Detect which cell encompasses the target text, then output its [x, y] center coordinate. 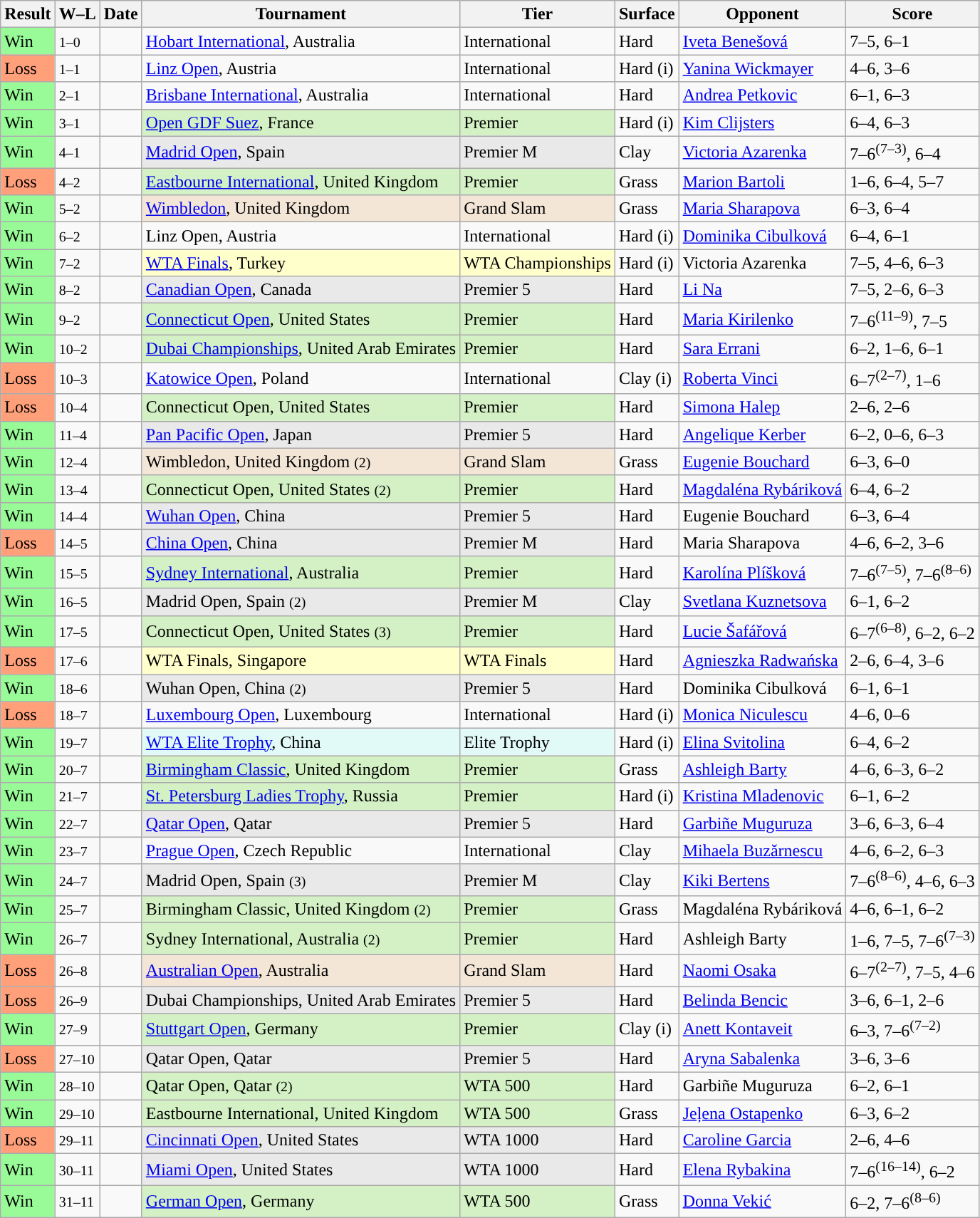
31–11 [77, 1201]
6–3, 6–2 [912, 1113]
Jeļena Ostapenko [762, 1113]
7–2 [77, 263]
WTA Championships [538, 263]
Naomi Osaka [762, 970]
Brisbane International, Australia [301, 95]
Hobart International, Australia [301, 41]
7–6(8–6), 4–6, 6–3 [912, 880]
4–6, 3–6 [912, 68]
6–7(2–7), 7–5, 4–6 [912, 970]
27–9 [77, 1030]
10–4 [77, 407]
Connecticut Open, United States (3) [301, 631]
Cincinnati Open, United States [301, 1140]
Sara Errani [762, 348]
6–2 [77, 236]
Wuhan Open, China (2) [301, 688]
14–4 [77, 516]
Andrea Petkovic [762, 95]
Stuttgart Open, Germany [301, 1030]
6–2, 1–6, 6–1 [912, 348]
20–7 [77, 769]
Lucie Šafářová [762, 631]
Open GDF Suez, France [301, 123]
Svetlana Kuznetsova [762, 602]
Marion Bartoli [762, 182]
Qatar Open, Qatar (2) [301, 1086]
Prague Open, Czech Republic [301, 850]
Maria Kirilenko [762, 319]
Agnieszka Radwańska [762, 661]
9–2 [77, 319]
30–11 [77, 1170]
6–1, 6–3 [912, 95]
6–2, 7–6(8–6) [912, 1201]
29–11 [77, 1140]
Tier [538, 14]
Madrid Open, Spain (2) [301, 602]
6–7(2–7), 1–6 [912, 379]
2–1 [77, 95]
Tournament [301, 14]
Caroline Garcia [762, 1140]
Katowice Open, Poland [301, 379]
23–7 [77, 850]
Madrid Open, Spain [301, 152]
7–5, 6–1 [912, 41]
18–6 [77, 688]
7–6(7–3), 6–4 [912, 152]
Australian Open, Australia [301, 970]
21–7 [77, 796]
Elina Svitolina [762, 742]
3–6, 6–3, 6–4 [912, 823]
Donna Vekić [762, 1201]
Elena Rybakina [762, 1170]
7–5, 2–6, 6–3 [912, 290]
WTA Finals, Turkey [301, 263]
4–1 [77, 152]
Kim Clijsters [762, 123]
2–6, 2–6 [912, 407]
Sydney International, Australia [301, 573]
16–5 [77, 602]
7–6(7–5), 7–6(8–6) [912, 573]
Connecticut Open, United States (2) [301, 489]
Date [121, 14]
Elite Trophy [538, 742]
10–2 [77, 348]
26–9 [77, 1000]
26–8 [77, 970]
W–L [77, 14]
4–6, 6–1, 6–2 [912, 910]
1–1 [77, 68]
1–0 [77, 41]
Karolína Plíšková [762, 573]
Monica Niculescu [762, 715]
17–6 [77, 661]
25–7 [77, 910]
1–6, 7–5, 7–6(7–3) [912, 939]
28–10 [77, 1086]
6–7(6–8), 6–2, 6–2 [912, 631]
3–6, 3–6 [912, 1058]
Birmingham Classic, United Kingdom [301, 769]
27–10 [77, 1058]
Result [28, 14]
WTA Finals [538, 661]
3–1 [77, 123]
12–4 [77, 462]
13–4 [77, 489]
2–6, 4–6 [912, 1140]
7–6(11–9), 7–5 [912, 319]
Anett Kontaveit [762, 1030]
China Open, China [301, 543]
4–6, 6–2, 3–6 [912, 543]
15–5 [77, 573]
St. Petersburg Ladies Trophy, Russia [301, 796]
Angelique Kerber [762, 434]
3–6, 6–1, 2–6 [912, 1000]
Aryna Sabalenka [762, 1058]
6–3, 7–6(7–2) [912, 1030]
German Open, Germany [301, 1201]
Mihaela Buzărnescu [762, 850]
Sydney International, Australia (2) [301, 939]
22–7 [77, 823]
WTA Elite Trophy, China [301, 742]
6–2, 6–1 [912, 1086]
18–7 [77, 715]
4–6, 6–2, 6–3 [912, 850]
Simona Halep [762, 407]
Opponent [762, 14]
24–7 [77, 880]
Luxembourg Open, Luxembourg [301, 715]
11–4 [77, 434]
29–10 [77, 1113]
Kiki Bertens [762, 880]
5–2 [77, 209]
Pan Pacific Open, Japan [301, 434]
Score [912, 14]
4–6, 0–6 [912, 715]
8–2 [77, 290]
17–5 [77, 631]
Miami Open, United States [301, 1170]
Canadian Open, Canada [301, 290]
26–7 [77, 939]
Li Na [762, 290]
4–6, 6–3, 6–2 [912, 769]
6–3, 6–0 [912, 462]
6–4, 6–3 [912, 123]
4–2 [77, 182]
7–5, 4–6, 6–3 [912, 263]
Wuhan Open, China [301, 516]
7–6(16–14), 6–2 [912, 1170]
Birmingham Classic, United Kingdom (2) [301, 910]
Roberta Vinci [762, 379]
Kristina Mladenovic [762, 796]
Wimbledon, United Kingdom (2) [301, 462]
Surface [647, 14]
WTA Finals, Singapore [301, 661]
10–3 [77, 379]
Belinda Bencic [762, 1000]
1–6, 6–4, 5–7 [912, 182]
6–4, 6–1 [912, 236]
Yanina Wickmayer [762, 68]
6–1, 6–1 [912, 688]
2–6, 6–4, 3–6 [912, 661]
Madrid Open, Spain (3) [301, 880]
14–5 [77, 543]
Wimbledon, United Kingdom [301, 209]
6–2, 0–6, 6–3 [912, 434]
19–7 [77, 742]
Iveta Benešová [762, 41]
